Determine the [x, y] coordinate at the center of the cell enclosing the given text.  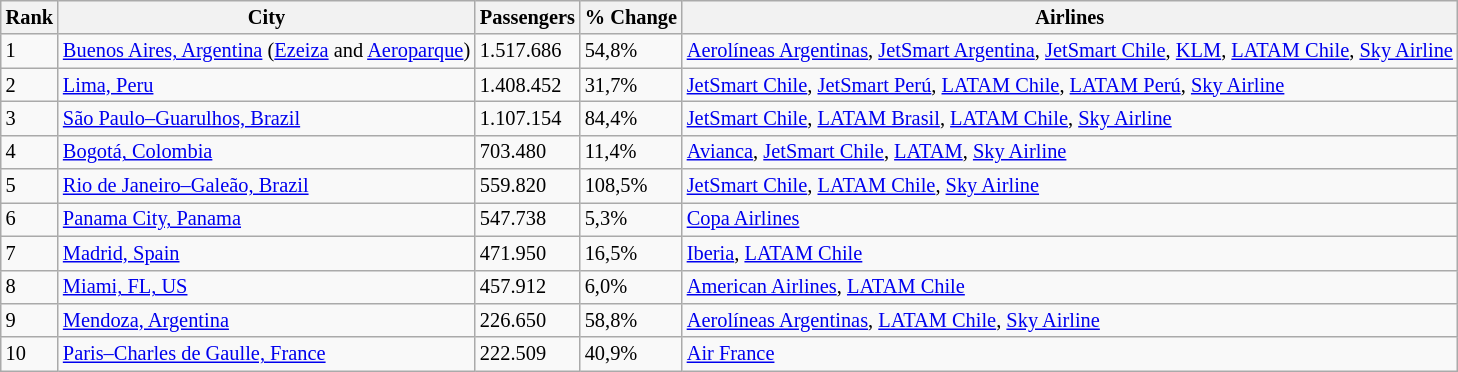
Airlines [1070, 17]
547.738 [528, 219]
11,4% [631, 152]
5 [30, 186]
2 [30, 85]
3 [30, 118]
703.480 [528, 152]
58,8% [631, 320]
JetSmart Chile, LATAM Chile, Sky Airline [1070, 186]
222.509 [528, 354]
559.820 [528, 186]
471.950 [528, 253]
Rank [30, 17]
7 [30, 253]
1 [30, 51]
6 [30, 219]
31,7% [631, 85]
457.912 [528, 287]
Mendoza, Argentina [266, 320]
Air France [1070, 354]
8 [30, 287]
Aerolíneas Argentinas, LATAM Chile, Sky Airline [1070, 320]
Passengers [528, 17]
Copa Airlines [1070, 219]
JetSmart Chile, LATAM Brasil, LATAM Chile, Sky Airline [1070, 118]
Iberia, LATAM Chile [1070, 253]
16,5% [631, 253]
% Change [631, 17]
Buenos Aires, Argentina (Ezeiza and Aeroparque) [266, 51]
84,4% [631, 118]
4 [30, 152]
Avianca, JetSmart Chile, LATAM, Sky Airline [1070, 152]
JetSmart Chile, JetSmart Perú, LATAM Chile, LATAM Perú, Sky Airline [1070, 85]
Bogotá, Colombia [266, 152]
City [266, 17]
10 [30, 354]
American Airlines, LATAM Chile [1070, 287]
Miami, FL, US [266, 287]
226.650 [528, 320]
1.517.686 [528, 51]
Panama City, Panama [266, 219]
54,8% [631, 51]
Lima, Peru [266, 85]
São Paulo–Guarulhos, Brazil [266, 118]
Madrid, Spain [266, 253]
108,5% [631, 186]
6,0% [631, 287]
1.107.154 [528, 118]
Paris–Charles de Gaulle, France [266, 354]
9 [30, 320]
Rio de Janeiro–Galeão, Brazil [266, 186]
Aerolíneas Argentinas, JetSmart Argentina, JetSmart Chile, KLM, LATAM Chile, Sky Airline [1070, 51]
40,9% [631, 354]
1.408.452 [528, 85]
5,3% [631, 219]
